Scan for the cell matching the given text and deliver its (x, y) coordinate at center. 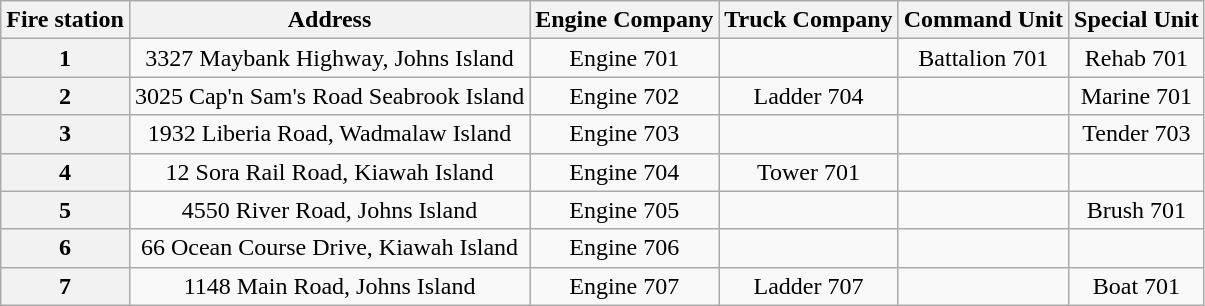
3025 Cap'n Sam's Road Seabrook Island (329, 96)
7 (66, 286)
12 Sora Rail Road, Kiawah Island (329, 172)
1 (66, 58)
Truck Company (808, 20)
Special Unit (1137, 20)
Engine 701 (624, 58)
Address (329, 20)
4550 River Road, Johns Island (329, 210)
6 (66, 248)
Command Unit (983, 20)
Ladder 707 (808, 286)
5 (66, 210)
Engine 707 (624, 286)
1148 Main Road, Johns Island (329, 286)
Battalion 701 (983, 58)
Engine 706 (624, 248)
2 (66, 96)
66 Ocean Course Drive, Kiawah Island (329, 248)
3 (66, 134)
4 (66, 172)
3327 Maybank Highway, Johns Island (329, 58)
Marine 701 (1137, 96)
Engine 703 (624, 134)
Ladder 704 (808, 96)
Engine 702 (624, 96)
1932 Liberia Road, Wadmalaw Island (329, 134)
Brush 701 (1137, 210)
Boat 701 (1137, 286)
Fire station (66, 20)
Engine 705 (624, 210)
Tender 703 (1137, 134)
Engine Company (624, 20)
Rehab 701 (1137, 58)
Tower 701 (808, 172)
Engine 704 (624, 172)
